Pinpoint the cell where the given text exists, returning its [x, y] midpoint coordinate. 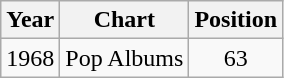
Position [236, 20]
Year [30, 20]
Pop Albums [124, 58]
1968 [30, 58]
63 [236, 58]
Chart [124, 20]
